Find where the given text appears and provide that cell's center as (X, Y) coordinate. 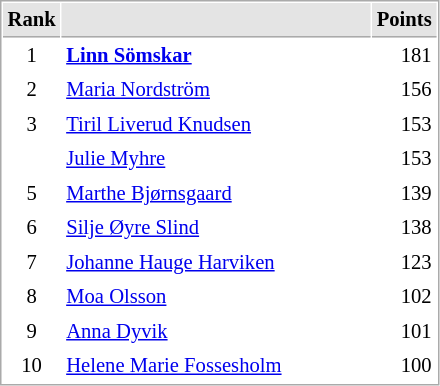
Silje Øyre Slind (216, 228)
101 (404, 332)
Linn Sömskar (216, 56)
10 (32, 366)
Points (404, 20)
123 (404, 262)
156 (404, 90)
Marthe Bjørnsgaard (216, 194)
9 (32, 332)
2 (32, 90)
8 (32, 296)
5 (32, 194)
Johanne Hauge Harviken (216, 262)
100 (404, 366)
Anna Dyvik (216, 332)
Tiril Liverud Knudsen (216, 124)
181 (404, 56)
139 (404, 194)
7 (32, 262)
Julie Myhre (216, 158)
Maria Nordström (216, 90)
6 (32, 228)
1 (32, 56)
3 (32, 124)
102 (404, 296)
Helene Marie Fossesholm (216, 366)
138 (404, 228)
Moa Olsson (216, 296)
Rank (32, 20)
